Output the (X, Y) coordinate of the center of the cell containing the given text.  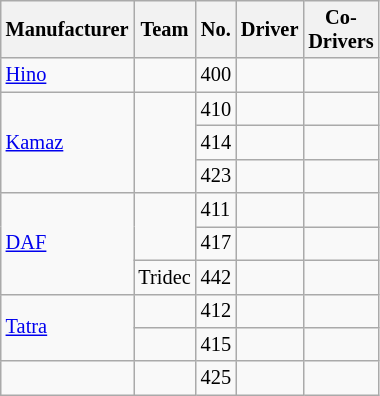
No. (216, 29)
Hino (68, 75)
442 (216, 277)
412 (216, 311)
Kamaz (68, 142)
Team (165, 29)
425 (216, 378)
417 (216, 243)
411 (216, 210)
DAF (68, 244)
423 (216, 176)
Driver (270, 29)
415 (216, 344)
Tatra (68, 328)
400 (216, 75)
414 (216, 142)
Manufacturer (68, 29)
Tridec (165, 277)
410 (216, 109)
Co-Drivers (340, 29)
